Find where the given text appears and provide that cell's center as (x, y) coordinate. 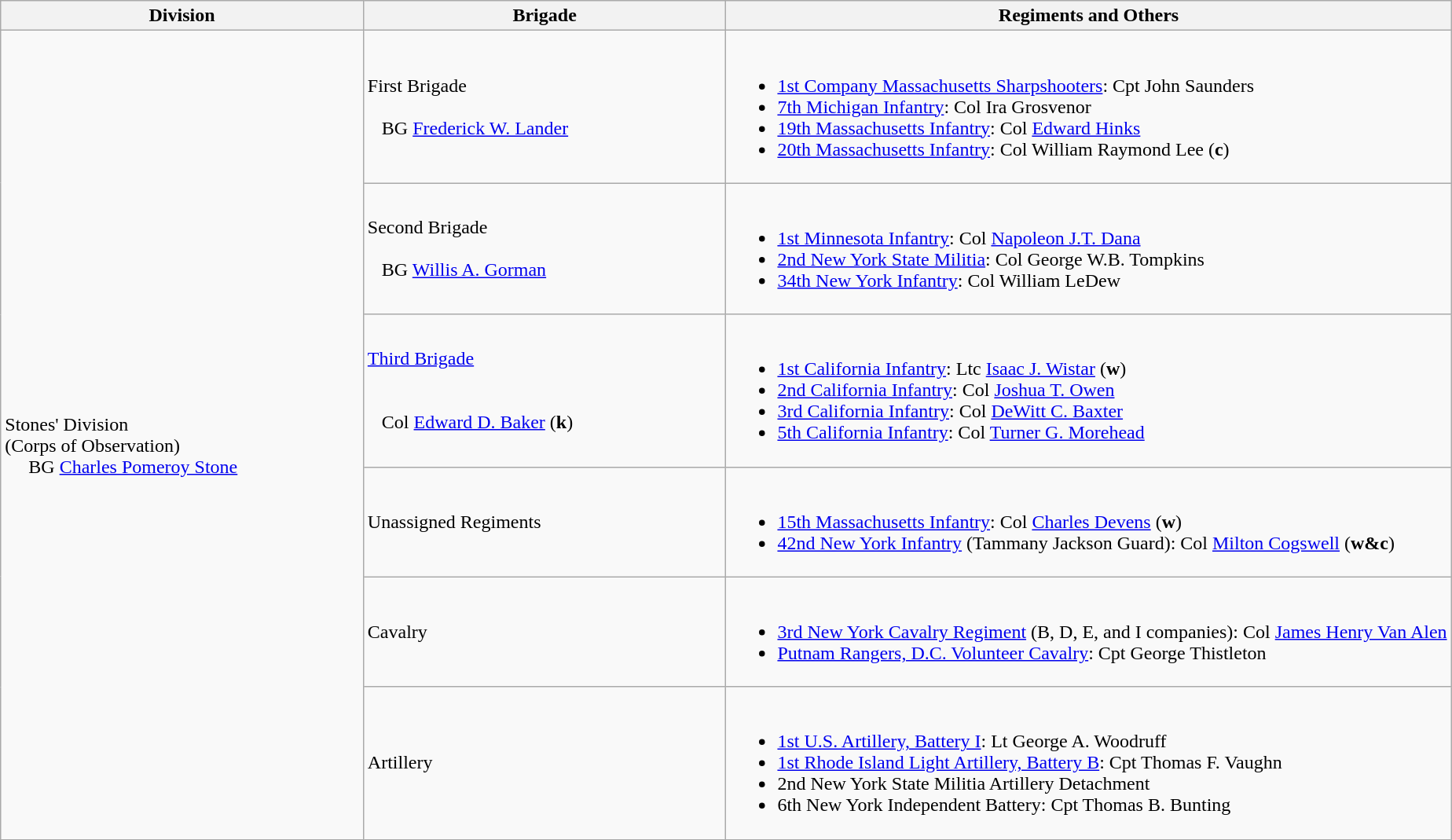
Third Brigade Col Edward D. Baker (k) (544, 391)
15th Massachusetts Infantry: Col Charles Devens (w)42nd New York Infantry (Tammany Jackson Guard): Col Milton Cogswell (w&c) (1089, 522)
Stones' Division (Corps of Observation) BG Charles Pomeroy Stone (182, 435)
Second Brigade BG Willis A. Gorman (544, 248)
3rd New York Cavalry Regiment (B, D, E, and I companies): Col James Henry Van AlenPutnam Rangers, D.C. Volunteer Cavalry: Cpt George Thistleton (1089, 632)
Regiments and Others (1089, 16)
Cavalry (544, 632)
Artillery (544, 763)
First Brigade BG Frederick W. Lander (544, 107)
1st Minnesota Infantry: Col Napoleon J.T. Dana2nd New York State Militia: Col George W.B. Tompkins34th New York Infantry: Col William LeDew (1089, 248)
Division (182, 16)
Brigade (544, 16)
Unassigned Regiments (544, 522)
